From the cell containing the given text, extract its center point as (x, y) coordinate. 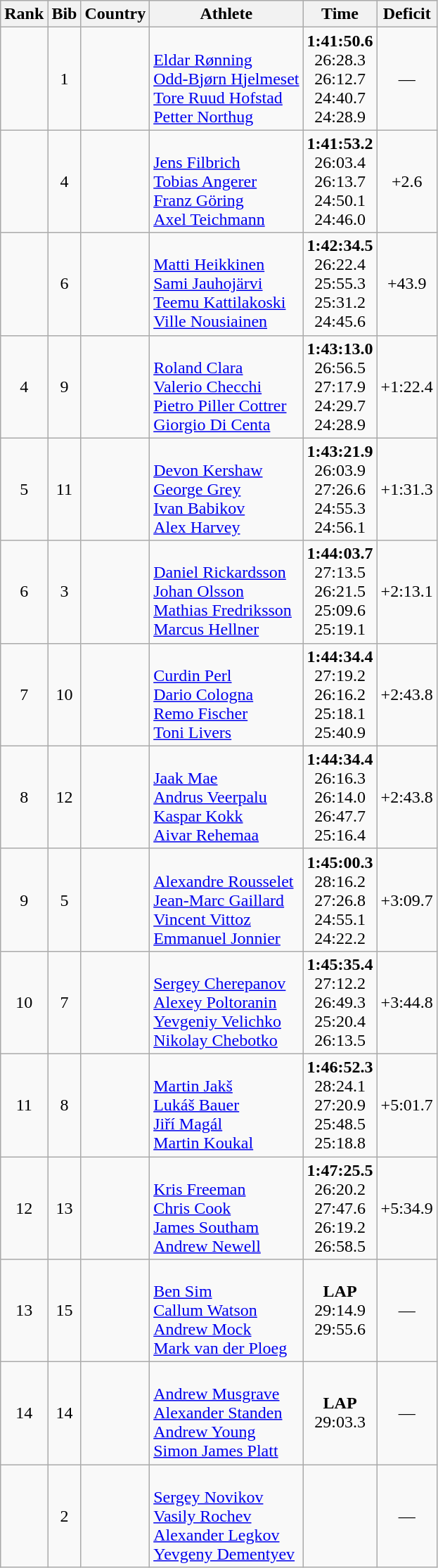
LAP29:03.3 (340, 1413)
Martin JakšLukáš BauerJiří MagálMartin Koukal (226, 1105)
1:41:53.226:03.426:13.724:50.1 24:46.0 (340, 181)
3 (65, 592)
+5:01.7 (406, 1105)
Bib (65, 14)
1:44:34.426:16.326:14.026:47.725:16.4 (340, 797)
+1:31.3 (406, 489)
1:46:52.3 28:24.127:20.925:48.525:18.8 (340, 1105)
Jens FilbrichTobias AngererFranz GöringAxel Teichmann (226, 181)
Alexandre Rousselet Jean-Marc GaillardVincent VittozEmmanuel Jonnier (226, 900)
Ben SimCallum WatsonAndrew MockMark van der Ploeg (226, 1311)
1:43:21.926:03.927:26.624:55.324:56.1 (340, 489)
LAP29:14.929:55.6 (340, 1311)
+5:34.9 (406, 1208)
Sergey NovikovVasily RochevAlexander LegkovYevgeny Dementyev (226, 1516)
Devon KershawGeorge GreyIvan BabikovAlex Harvey (226, 489)
2 (65, 1516)
+3:09.7 (406, 900)
+43.9 (406, 284)
Country (115, 14)
Andrew MusgraveAlexander StandenAndrew YoungSimon James Platt (226, 1413)
Roland ClaraValerio ChecchiPietro Piller CottrerGiorgio Di Centa (226, 387)
Matti HeikkinenSami JauhojärviTeemu KattilakoskiVille Nousiainen (226, 284)
1:41:50.626:28.326:12.724:40.724:28.9 (340, 79)
+3:44.8 (406, 1002)
Jaak MaeAndrus VeerpaluKaspar KokkAivar Rehemaa (226, 797)
15 (65, 1311)
+2.6 (406, 181)
+1:22.4 (406, 387)
Rank (24, 14)
+2:13.1 (406, 592)
Sergey CherepanovAlexey PoltoraninYevgeniy VelichkoNikolay Chebotko (226, 1002)
1:43:13.026:56.527:17.924:29.724:28.9 (340, 387)
1:44:34.427:19.2 26:16.225:18.125:40.9 (340, 694)
1:45:35.427:12.226:49.325:20.426:13.5 (340, 1002)
Daniel RickardssonJohan OlssonMathias FredrikssonMarcus Hellner (226, 592)
Deficit (406, 14)
Eldar RønningOdd-Bjørn HjelmesetTore Ruud HofstadPetter Northug (226, 79)
1:44:03.727:13.526:21.525:09.625:19.1 (340, 592)
Kris FreemanChris CookJames Southam Andrew Newell (226, 1208)
1:42:34.526:22.425:55.325:31.224:45.6 (340, 284)
Curdin PerlDario ColognaRemo Fischer Toni Livers (226, 694)
Athlete (226, 14)
Time (340, 14)
1 (65, 79)
1:45:00.328:16.227:26.824:55.124:22.2 (340, 900)
1:47:25.526:20.227:47.626:19.226:58.5 (340, 1208)
